For the text-containing cell, return its midpoint in (x, y) coordinate format. 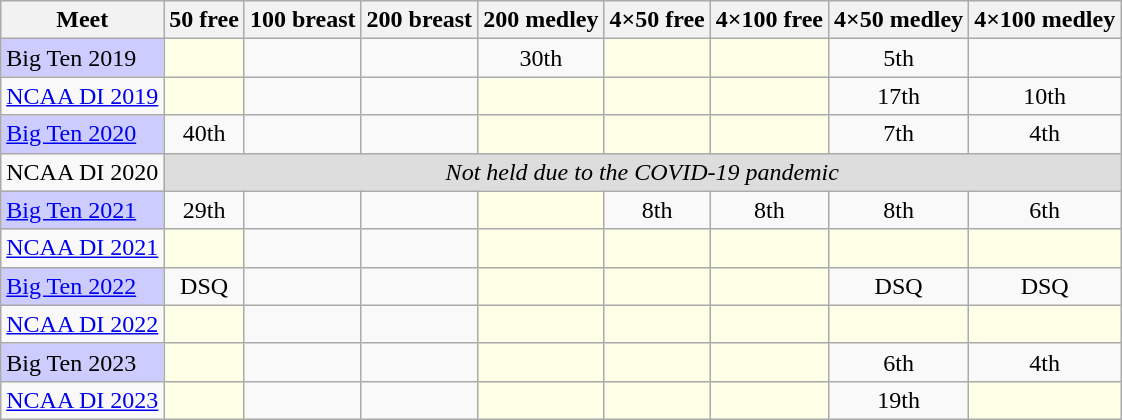
100 breast (302, 20)
4×50 medley (899, 20)
30th (541, 58)
Big Ten 2019 (82, 58)
4×100 medley (1045, 20)
29th (204, 210)
5th (899, 58)
Big Ten 2020 (82, 134)
10th (1045, 96)
19th (899, 400)
Big Ten 2022 (82, 286)
NCAA DI 2020 (82, 172)
50 free (204, 20)
17th (899, 96)
40th (204, 134)
NCAA DI 2021 (82, 248)
Big Ten 2021 (82, 210)
Big Ten 2023 (82, 362)
4×100 free (769, 20)
NCAA DI 2019 (82, 96)
200 breast (420, 20)
7th (899, 134)
4×50 free (657, 20)
Meet (82, 20)
Not held due to the COVID-19 pandemic (642, 172)
NCAA DI 2023 (82, 400)
NCAA DI 2022 (82, 324)
200 medley (541, 20)
